Output the [X, Y] coordinate of the center of the cell containing the given text.  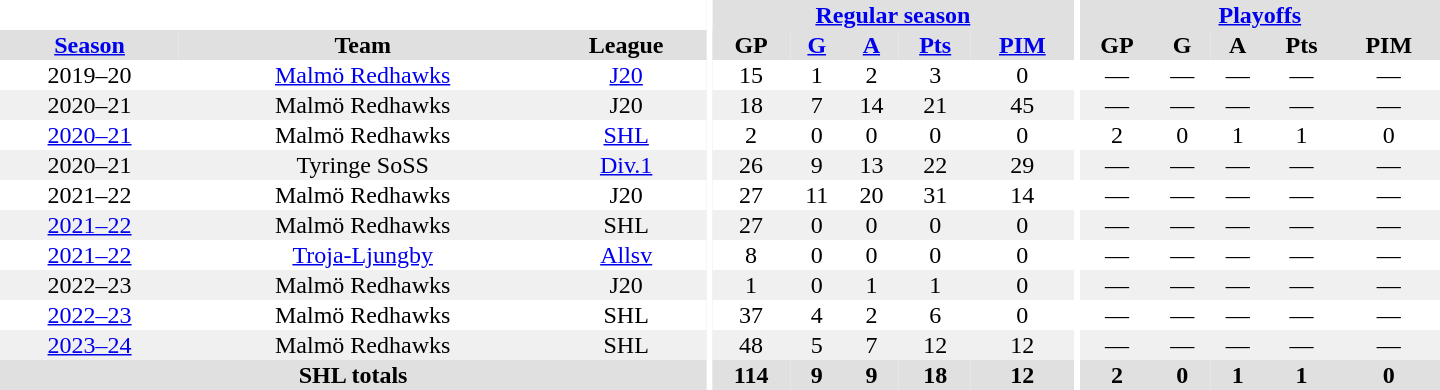
Div.1 [626, 165]
6 [935, 315]
21 [935, 105]
22 [935, 165]
2023–24 [90, 345]
Season [90, 45]
Regular season [892, 15]
29 [1022, 165]
Allsv [626, 255]
13 [872, 165]
8 [751, 255]
Troja-Ljungby [362, 255]
SHL totals [353, 375]
114 [751, 375]
5 [817, 345]
45 [1022, 105]
League [626, 45]
11 [817, 195]
2019–20 [90, 75]
48 [751, 345]
Playoffs [1260, 15]
4 [817, 315]
3 [935, 75]
26 [751, 165]
Team [362, 45]
15 [751, 75]
20 [872, 195]
37 [751, 315]
Tyringe SoSS [362, 165]
31 [935, 195]
